From the cell containing the given text, extract its center point as [x, y] coordinate. 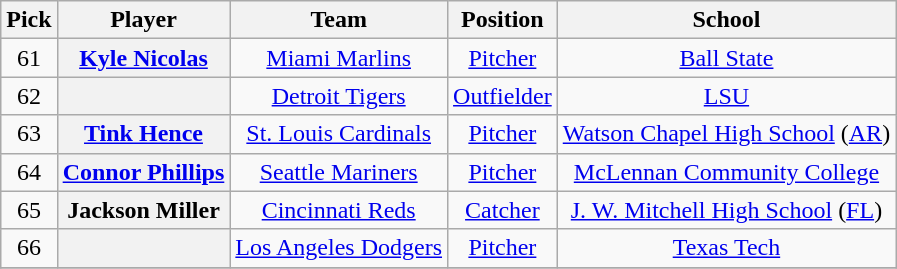
Position [503, 20]
Detroit Tigers [339, 96]
Team [339, 20]
Seattle Mariners [339, 172]
66 [29, 248]
Connor Phillips [144, 172]
63 [29, 134]
64 [29, 172]
School [726, 20]
Player [144, 20]
Miami Marlins [339, 58]
62 [29, 96]
Outfielder [503, 96]
Cincinnati Reds [339, 210]
Texas Tech [726, 248]
Tink Hence [144, 134]
65 [29, 210]
Jackson Miller [144, 210]
Los Angeles Dodgers [339, 248]
Kyle Nicolas [144, 58]
St. Louis Cardinals [339, 134]
Ball State [726, 58]
Watson Chapel High School (AR) [726, 134]
61 [29, 58]
Pick [29, 20]
Catcher [503, 210]
J. W. Mitchell High School (FL) [726, 210]
LSU [726, 96]
McLennan Community College [726, 172]
